Return (X, Y) of the center of cell containing provided text 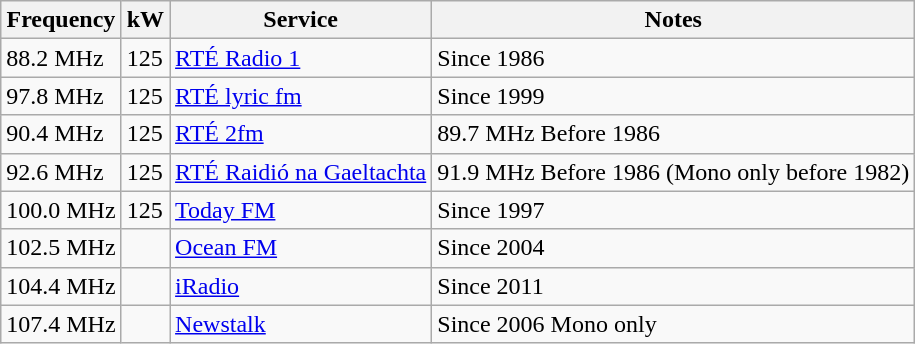
RTÉ 2fm (301, 134)
Frequency (61, 20)
Service (301, 20)
Notes (674, 20)
Since 2004 (674, 248)
RTÉ Radio 1 (301, 58)
Since 1997 (674, 210)
88.2 MHz (61, 58)
Newstalk (301, 324)
89.7 MHz Before 1986 (674, 134)
107.4 MHz (61, 324)
Since 1999 (674, 96)
90.4 MHz (61, 134)
kW (145, 20)
RTÉ Raidió na Gaeltachta (301, 172)
102.5 MHz (61, 248)
100.0 MHz (61, 210)
104.4 MHz (61, 286)
92.6 MHz (61, 172)
iRadio (301, 286)
Ocean FM (301, 248)
Today FM (301, 210)
97.8 MHz (61, 96)
Since 1986 (674, 58)
RTÉ lyric fm (301, 96)
91.9 MHz Before 1986 (Mono only before 1982) (674, 172)
Since 2006 Mono only (674, 324)
Since 2011 (674, 286)
